For the text-containing cell, return its midpoint in [x, y] coordinate format. 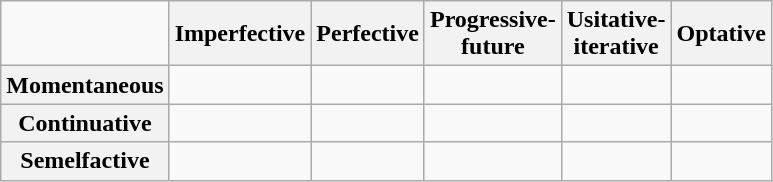
Usitative-iterative [616, 34]
Semelfactive [85, 161]
Optative [721, 34]
Progressive-future [492, 34]
Continuative [85, 123]
Imperfective [240, 34]
Momentaneous [85, 85]
Perfective [368, 34]
